Identify which cell holds the provided text, then report its [X, Y] central coordinate. 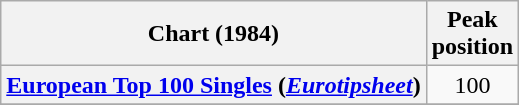
Chart (1984) [214, 34]
100 [472, 85]
Peakposition [472, 34]
European Top 100 Singles (Eurotipsheet) [214, 85]
